Output the [X, Y] coordinate of the center of the cell containing the given text.  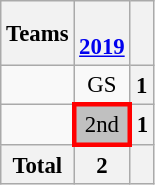
Teams [38, 34]
GS [102, 86]
Total [38, 164]
2019 [102, 34]
2 [102, 164]
2nd [102, 126]
